For the text-containing cell, return its midpoint in [x, y] coordinate format. 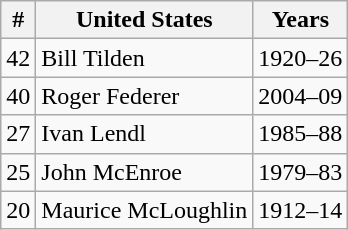
Roger Federer [144, 96]
2004–09 [300, 96]
42 [18, 58]
25 [18, 172]
1979–83 [300, 172]
John McEnroe [144, 172]
40 [18, 96]
1985–88 [300, 134]
27 [18, 134]
Years [300, 20]
# [18, 20]
United States [144, 20]
1912–14 [300, 210]
Maurice McLoughlin [144, 210]
Bill Tilden [144, 58]
Ivan Lendl [144, 134]
1920–26 [300, 58]
20 [18, 210]
